Determine the (x, y) coordinate at the center of the cell enclosing the given text.  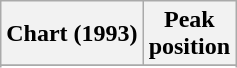
Peakposition (189, 34)
Chart (1993) (72, 34)
